Search for the cell housing the specified text and yield its [x, y] center coordinate. 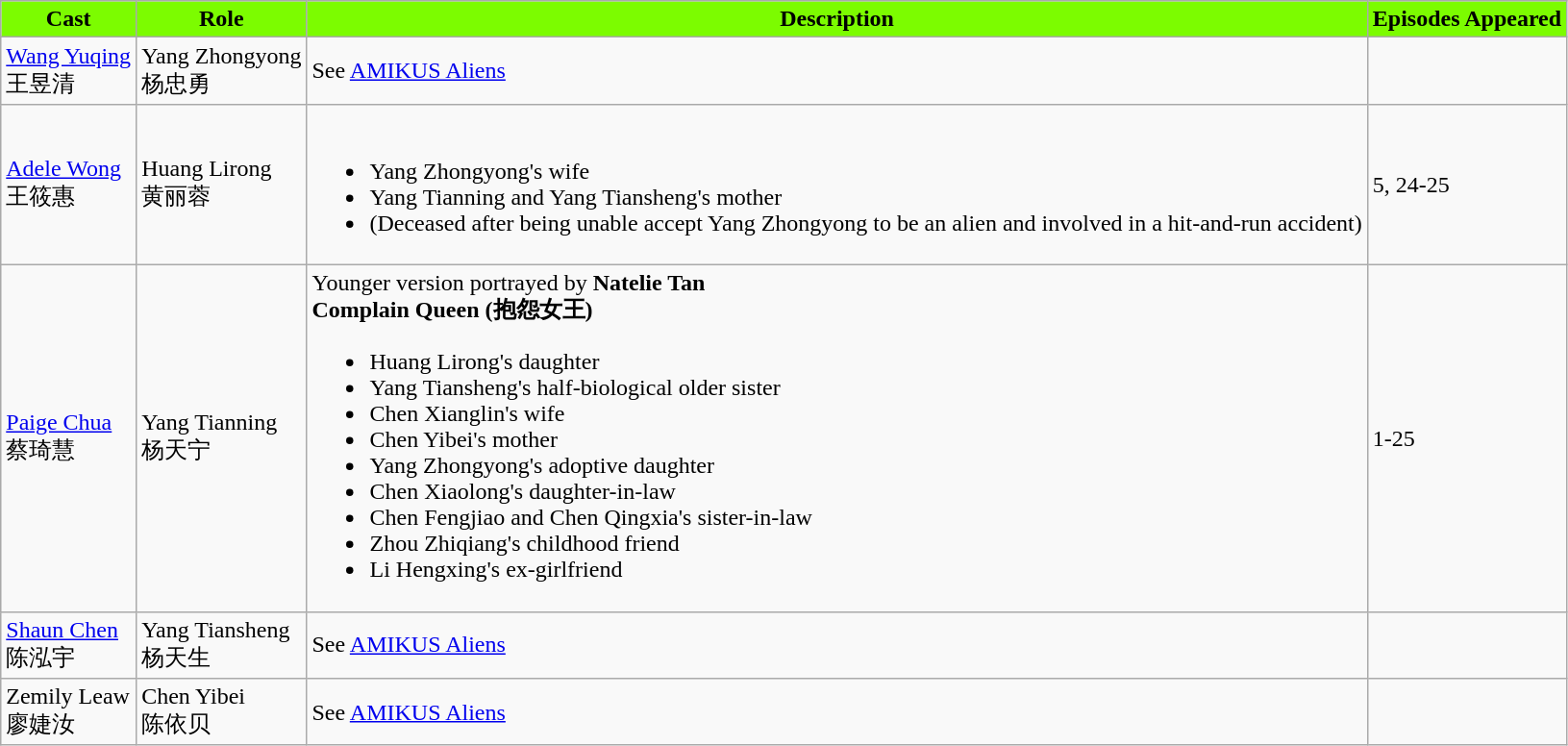
Description [836, 19]
Yang Tiansheng 杨天生 [221, 645]
5, 24-25 [1467, 185]
Role [221, 19]
Shaun Chen 陈泓宇 [69, 645]
Episodes Appeared [1467, 19]
1-25 [1467, 438]
Cast [69, 19]
Chen Yibei 陈依贝 [221, 712]
Yang Tianning 杨天宁 [221, 438]
Huang Lirong 黄丽蓉 [221, 185]
Adele Wong 王筱惠 [69, 185]
Zemily Leaw 廖婕汝 [69, 712]
Paige Chua 蔡琦慧 [69, 438]
Yang Zhongyong 杨忠勇 [221, 71]
Wang Yuqing 王昱清 [69, 71]
